From the cell containing the given text, extract its center point as (X, Y) coordinate. 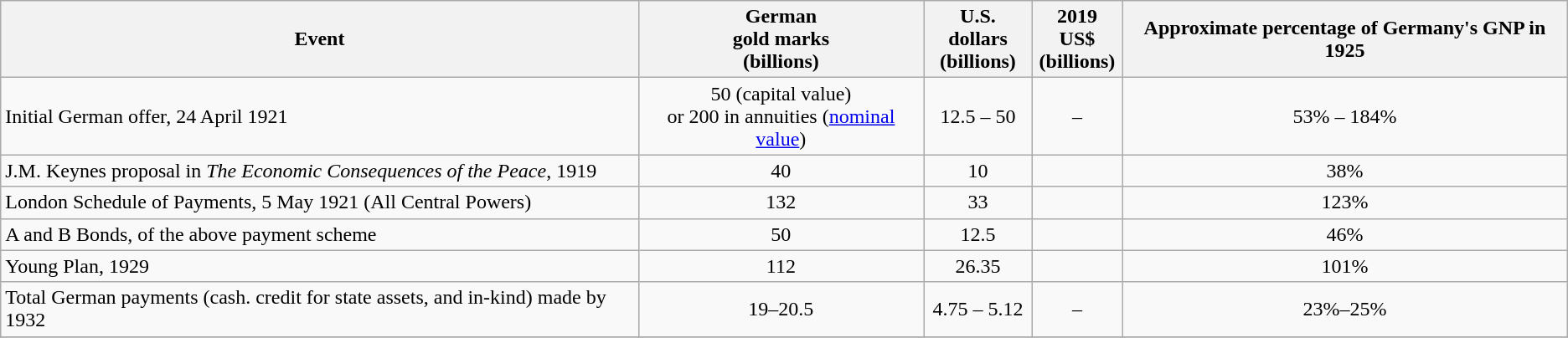
40 (781, 171)
2019 US$(billions) (1077, 39)
J.M. Keynes proposal in The Economic Consequences of the Peace, 1919 (320, 171)
10 (978, 171)
Initial German offer, 24 April 1921 (320, 116)
50 (781, 234)
U.S. dollars(billions) (978, 39)
46% (1345, 234)
Event (320, 39)
101% (1345, 266)
Total German payments (cash. credit for state assets, and in-kind) made by 1932 (320, 310)
33 (978, 202)
4.75 – 5.12 (978, 310)
23%–25% (1345, 310)
19–20.5 (781, 310)
12.5 (978, 234)
12.5 – 50 (978, 116)
53% – 184% (1345, 116)
123% (1345, 202)
38% (1345, 171)
A and B Bonds, of the above payment scheme (320, 234)
Approximate percentage of Germany's GNP in 1925 (1345, 39)
132 (781, 202)
London Schedule of Payments, 5 May 1921 (All Central Powers) (320, 202)
112 (781, 266)
Young Plan, 1929 (320, 266)
26.35 (978, 266)
50 (capital value)or 200 in annuities (nominal value) (781, 116)
Germangold marks(billions) (781, 39)
